Determine the (X, Y) coordinate at the center of the cell enclosing the given text.  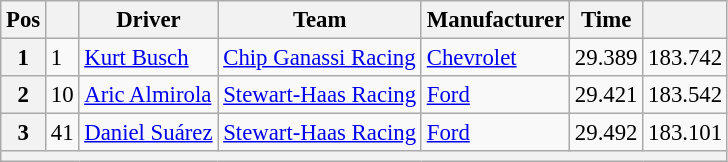
183.742 (686, 58)
Manufacturer (495, 20)
Time (606, 20)
Chevrolet (495, 58)
Daniel Suárez (148, 133)
Kurt Busch (148, 58)
Team (320, 20)
3 (24, 133)
41 (62, 133)
183.542 (686, 95)
29.421 (606, 95)
2 (24, 95)
10 (62, 95)
Chip Ganassi Racing (320, 58)
Pos (24, 20)
Driver (148, 20)
29.492 (606, 133)
Aric Almirola (148, 95)
29.389 (606, 58)
183.101 (686, 133)
